Capture the cell that displays the provided text and extract its [x, y] central coordinate. 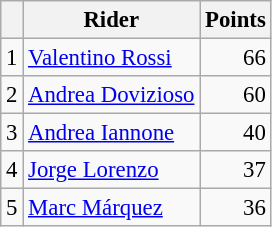
5 [12, 208]
Andrea Dovizioso [112, 95]
2 [12, 95]
Jorge Lorenzo [112, 170]
Andrea Iannone [112, 133]
Points [236, 20]
Rider [112, 20]
36 [236, 208]
3 [12, 133]
Valentino Rossi [112, 58]
Marc Márquez [112, 208]
66 [236, 58]
4 [12, 170]
37 [236, 170]
40 [236, 133]
1 [12, 58]
60 [236, 95]
